Return [X, Y] of the center of cell containing provided text 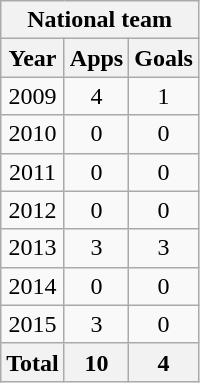
1 [164, 96]
Total [33, 362]
Year [33, 58]
2012 [33, 210]
National team [100, 20]
Goals [164, 58]
Apps [96, 58]
2015 [33, 324]
2011 [33, 172]
2014 [33, 286]
2013 [33, 248]
10 [96, 362]
2009 [33, 96]
2010 [33, 134]
